Pinpoint the cell where the given text exists, returning its [X, Y] midpoint coordinate. 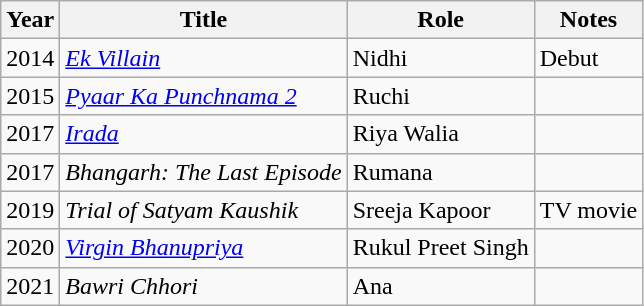
Sreeja Kapoor [440, 210]
2019 [30, 210]
Ek Villain [204, 58]
Trial of Satyam Kaushik [204, 210]
Rumana [440, 172]
Role [440, 20]
Title [204, 20]
Irada [204, 134]
Riya Walia [440, 134]
TV movie [588, 210]
2015 [30, 96]
2021 [30, 286]
Nidhi [440, 58]
2014 [30, 58]
Bawri Chhori [204, 286]
Debut [588, 58]
Ruchi [440, 96]
Notes [588, 20]
Rukul Preet Singh [440, 248]
Year [30, 20]
Bhangarh: The Last Episode [204, 172]
Ana [440, 286]
2020 [30, 248]
Pyaar Ka Punchnama 2 [204, 96]
Virgin Bhanupriya [204, 248]
